Extract the [x, y] coordinate from the center of the cell holding the provided text.  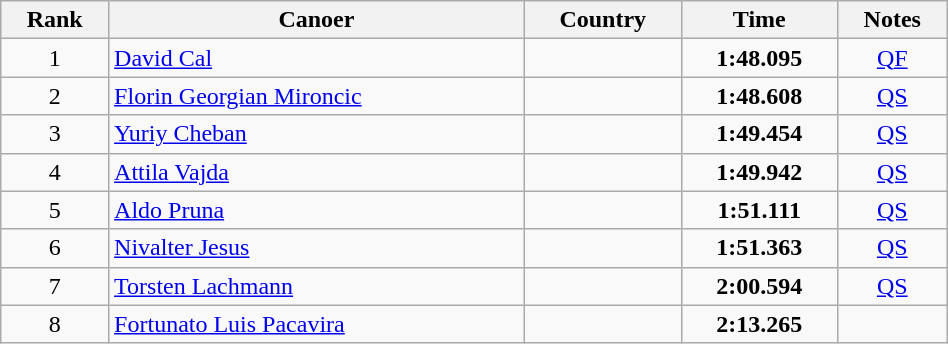
1:51.363 [759, 248]
QF [892, 58]
Canoer [317, 20]
1:49.942 [759, 172]
Attila Vajda [317, 172]
1:48.608 [759, 96]
2 [55, 96]
Notes [892, 20]
1 [55, 58]
Florin Georgian Mironcic [317, 96]
1:49.454 [759, 134]
7 [55, 286]
David Cal [317, 58]
6 [55, 248]
1:48.095 [759, 58]
1:51.111 [759, 210]
Rank [55, 20]
Aldo Pruna [317, 210]
Torsten Lachmann [317, 286]
5 [55, 210]
4 [55, 172]
3 [55, 134]
Fortunato Luis Pacavira [317, 324]
Yuriy Cheban [317, 134]
2:13.265 [759, 324]
Time [759, 20]
Country [602, 20]
8 [55, 324]
2:00.594 [759, 286]
Nivalter Jesus [317, 248]
